For the text-containing cell, return its midpoint in [x, y] coordinate format. 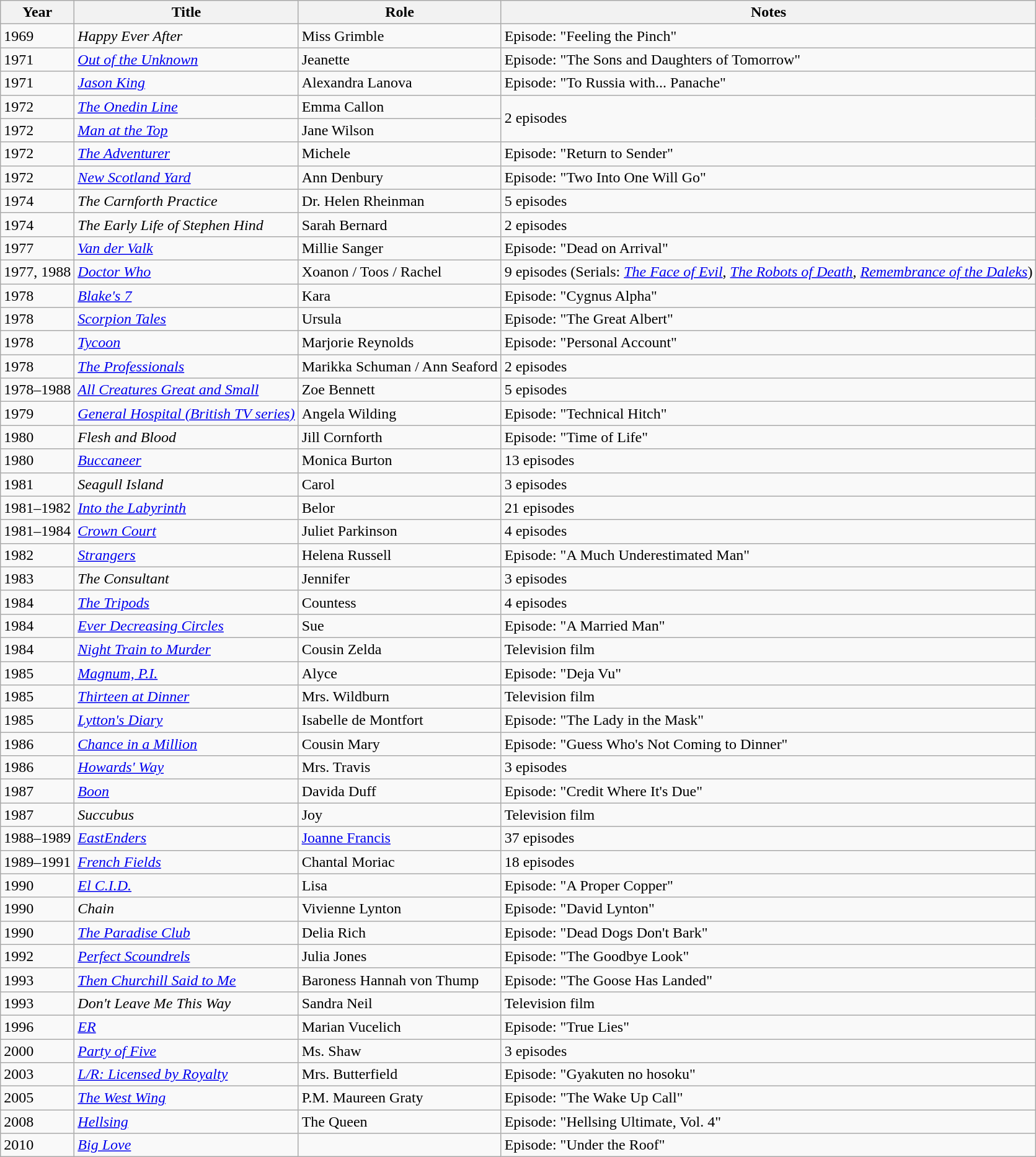
Kara [399, 296]
Juliet Parkinson [399, 531]
Night Train to Murder [186, 649]
21 episodes [769, 508]
Episode: "Hellsing Ultimate, Vol. 4" [769, 1122]
1992 [37, 956]
Episode: "The Sons and Daughters of Tomorrow" [769, 60]
1996 [37, 1027]
Miss Grimble [399, 36]
Belor [399, 508]
The Adventurer [186, 154]
Delia Rich [399, 933]
Mrs. Travis [399, 768]
1977, 1988 [37, 272]
Into the Labyrinth [186, 508]
Crown Court [186, 531]
The West Wing [186, 1098]
Role [399, 12]
Isabelle de Montfort [399, 720]
Boon [186, 791]
Davida Duff [399, 791]
The Tripods [186, 602]
Van der Valk [186, 248]
2008 [37, 1122]
1969 [37, 36]
Episode: "Dead Dogs Don't Bark" [769, 933]
Sue [399, 626]
Title [186, 12]
Strangers [186, 555]
13 episodes [769, 461]
Alyce [399, 673]
1977 [37, 248]
The Consultant [186, 578]
Episode: "David Lynton" [769, 909]
Flesh and Blood [186, 437]
Episode: "Guess Who's Not Coming to Dinner" [769, 744]
Chain [186, 909]
Notes [769, 12]
Joanne Francis [399, 838]
Alexandra Lanova [399, 83]
Episode: "Personal Account" [769, 343]
Cousin Zelda [399, 649]
Party of Five [186, 1051]
Episode: "A Much Underestimated Man" [769, 555]
Joy [399, 815]
Episode: "Technical Hitch" [769, 414]
Blake's 7 [186, 296]
Perfect Scoundrels [186, 956]
The Professionals [186, 366]
18 episodes [769, 862]
Jill Cornforth [399, 437]
Episode: "Gyakuten no hosoku" [769, 1075]
1983 [37, 578]
All Creatures Great and Small [186, 390]
1982 [37, 555]
1981–1984 [37, 531]
Helena Russell [399, 555]
2003 [37, 1075]
The Queen [399, 1122]
Michele [399, 154]
1978–1988 [37, 390]
Big Love [186, 1145]
Don't Leave Me This Way [186, 1003]
Episode: "Two Into One Will Go" [769, 177]
Marjorie Reynolds [399, 343]
New Scotland Yard [186, 177]
Tycoon [186, 343]
L/R: Licensed by Royalty [186, 1075]
Ever Decreasing Circles [186, 626]
1988–1989 [37, 838]
Chantal Moriac [399, 862]
Carol [399, 484]
Episode: "Time of Life" [769, 437]
Howards' Way [186, 768]
37 episodes [769, 838]
Julia Jones [399, 956]
2005 [37, 1098]
Lisa [399, 885]
The Onedin Line [186, 107]
Episode: "Dead on Arrival" [769, 248]
Buccaneer [186, 461]
Scorpion Tales [186, 319]
Mrs. Wildburn [399, 697]
Chance in a Million [186, 744]
2000 [37, 1051]
Episode: "Cygnus Alpha" [769, 296]
Episode: "Return to Sender" [769, 154]
Seagull Island [186, 484]
1989–1991 [37, 862]
Ann Denbury [399, 177]
Episode: "Deja Vu" [769, 673]
Episode: "The Lady in the Mask" [769, 720]
1981–1982 [37, 508]
Episode: "Credit Where It's Due" [769, 791]
EastEnders [186, 838]
Baroness Hannah von Thump [399, 980]
The Early Life of Stephen Hind [186, 224]
Then Churchill Said to Me [186, 980]
Happy Ever After [186, 36]
Doctor Who [186, 272]
Vivienne Lynton [399, 909]
1979 [37, 414]
The Carnforth Practice [186, 201]
Cousin Mary [399, 744]
Magnum, P.I. [186, 673]
The Paradise Club [186, 933]
Jane Wilson [399, 130]
Ursula [399, 319]
General Hospital (British TV series) [186, 414]
Episode: "Under the Roof" [769, 1145]
Episode: "The Wake Up Call" [769, 1098]
9 episodes (Serials: The Face of Evil, The Robots of Death, Remembrance of the Daleks) [769, 272]
Zoe Bennett [399, 390]
Mrs. Butterfield [399, 1075]
Hellsing [186, 1122]
Ms. Shaw [399, 1051]
Dr. Helen Rheinman [399, 201]
Episode: "The Goodbye Look" [769, 956]
Angela Wilding [399, 414]
ER [186, 1027]
Marian Vucelich [399, 1027]
El C.I.D. [186, 885]
Year [37, 12]
French Fields [186, 862]
Monica Burton [399, 461]
Lytton's Diary [186, 720]
Emma Callon [399, 107]
Episode: "The Great Albert" [769, 319]
P.M. Maureen Graty [399, 1098]
Man at the Top [186, 130]
Episode: "A Proper Copper" [769, 885]
Succubus [186, 815]
Countess [399, 602]
Xoanon / Toos / Rachel [399, 272]
Episode: "To Russia with... Panache" [769, 83]
Episode: "True Lies" [769, 1027]
Marikka Schuman / Ann Seaford [399, 366]
Jason King [186, 83]
Episode: "The Goose Has Landed" [769, 980]
Thirteen at Dinner [186, 697]
Sarah Bernard [399, 224]
Jeanette [399, 60]
2010 [37, 1145]
Episode: "Feeling the Pinch" [769, 36]
Sandra Neil [399, 1003]
Jennifer [399, 578]
Out of the Unknown [186, 60]
1981 [37, 484]
Millie Sanger [399, 248]
Episode: "A Married Man" [769, 626]
